Return (X, Y) of the center of cell containing provided text 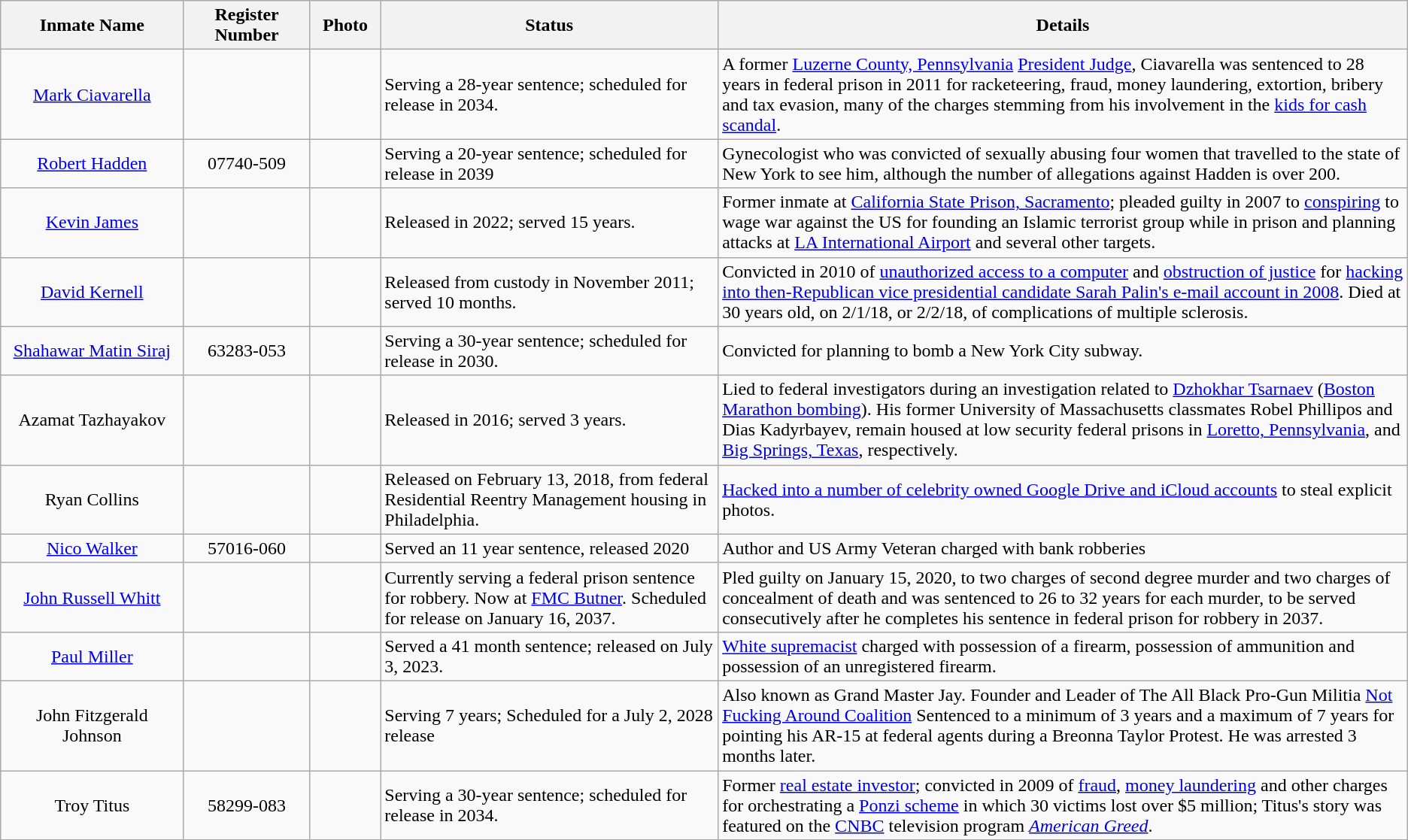
Azamat Tazhayakov (92, 420)
Paul Miller (92, 656)
57016-060 (247, 548)
David Kernell (92, 292)
Shahawar Matin Siraj (92, 350)
Troy Titus (92, 805)
Author and US Army Veteran charged with bank robberies (1064, 548)
07740-509 (247, 164)
Serving a 30-year sentence; scheduled for release in 2034. (549, 805)
John Russell Whitt (92, 597)
Convicted for planning to bomb a New York City subway. (1064, 350)
Kevin James (92, 223)
Released in 2022; served 15 years. (549, 223)
Released from custody in November 2011; served 10 months. (549, 292)
John Fitzgerald Johnson (92, 725)
Robert Hadden (92, 164)
58299-083 (247, 805)
63283-053 (247, 350)
Served an 11 year sentence, released 2020 (549, 548)
Serving a 20-year sentence; scheduled for release in 2039 (549, 164)
Serving a 28-year sentence; scheduled for release in 2034. (549, 95)
Register Number (247, 26)
Released in 2016; served 3 years. (549, 420)
Hacked into a number of celebrity owned Google Drive and iCloud accounts to steal explicit photos. (1064, 499)
Released on February 13, 2018, from federal Residential Reentry Management housing in Philadelphia. (549, 499)
White supremacist charged with possession of a firearm, possession of ammunition and possession of an unregistered firearm. (1064, 656)
Serving 7 years; Scheduled for a July 2, 2028 release (549, 725)
Nico Walker (92, 548)
Ryan Collins (92, 499)
Serving a 30-year sentence; scheduled for release in 2030. (549, 350)
Photo (345, 26)
Mark Ciavarella (92, 95)
Served a 41 month sentence; released on July 3, 2023. (549, 656)
Status (549, 26)
Details (1064, 26)
Currently serving a federal prison sentence for robbery. Now at FMC Butner. Scheduled for release on January 16, 2037. (549, 597)
Inmate Name (92, 26)
